Find where the given text appears and provide that cell's center as [x, y] coordinate. 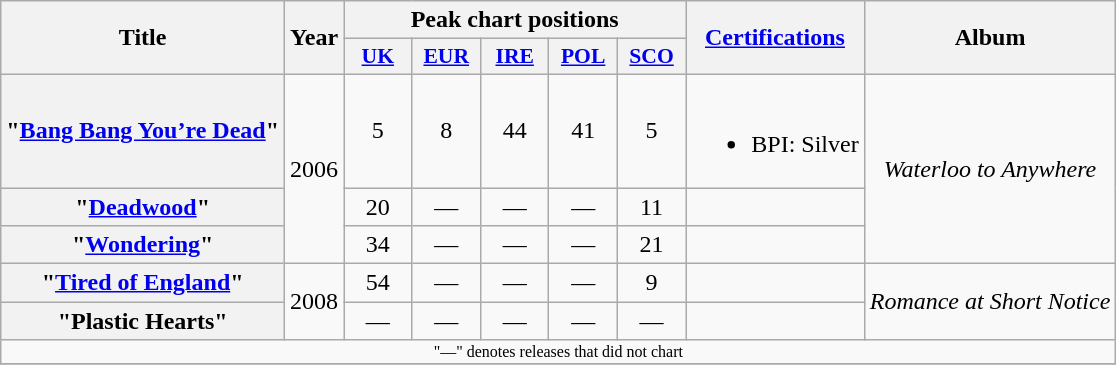
"Deadwood" [143, 207]
8 [446, 130]
2006 [314, 168]
54 [378, 283]
Title [143, 38]
"—" denotes releases that did not chart [558, 352]
11 [651, 207]
IRE [514, 57]
SCO [651, 57]
UK [378, 57]
Peak chart positions [515, 20]
41 [583, 130]
"Wondering" [143, 245]
BPI: Silver [775, 130]
Year [314, 38]
EUR [446, 57]
"Tired of England" [143, 283]
"Plastic Hearts" [143, 321]
2008 [314, 302]
20 [378, 207]
44 [514, 130]
9 [651, 283]
Album [990, 38]
Romance at Short Notice [990, 302]
POL [583, 57]
21 [651, 245]
Waterloo to Anywhere [990, 168]
Certifications [775, 38]
34 [378, 245]
"Bang Bang You’re Dead" [143, 130]
